Return (X, Y) of the center of cell containing provided text 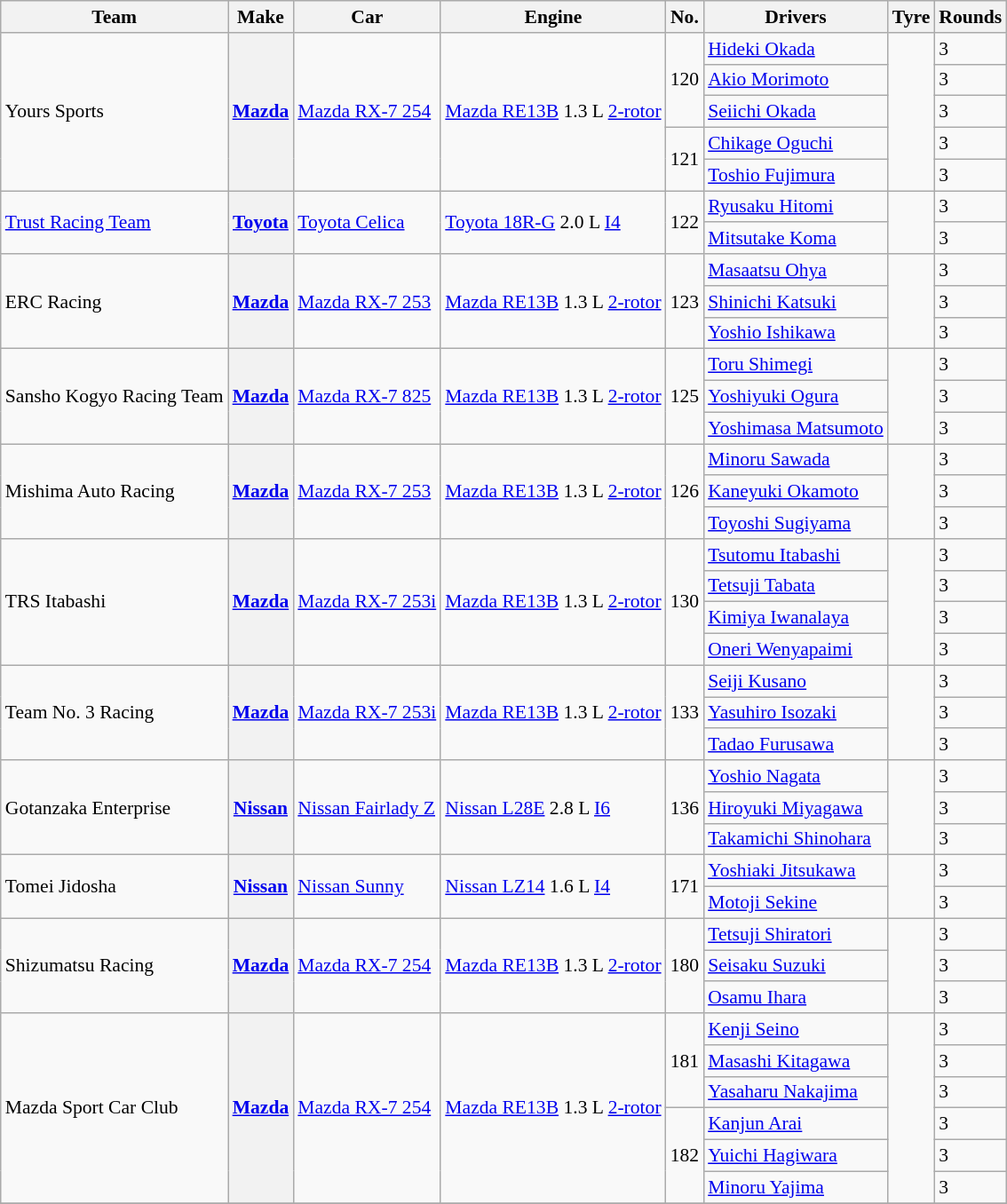
182 (686, 1156)
Mishima Auto Racing (115, 492)
Ryusaku Hitomi (796, 207)
Toyoshi Sugiyama (796, 523)
Takamichi Shinohara (796, 839)
Drivers (796, 17)
Trust Racing Team (115, 222)
125 (686, 396)
Hideki Okada (796, 49)
Yasaharu Nakajima (796, 1092)
Toyota Celica (367, 222)
Hiroyuki Miyagawa (796, 808)
Yoshio Nagata (796, 776)
123 (686, 302)
Kaneyuki Okamoto (796, 492)
Shizumatsu Racing (115, 966)
Kanjun Arai (796, 1124)
Toyota 18R-G 2.0 L I4 (552, 222)
Team No. 3 Racing (115, 712)
No. (686, 17)
136 (686, 808)
Minoru Yajima (796, 1187)
Car (367, 17)
180 (686, 966)
Yoshio Ishikawa (796, 333)
Yoshiaki Jitsukawa (796, 871)
Engine (552, 17)
Tomei Jidosha (115, 886)
Mazda Sport Car Club (115, 1108)
130 (686, 602)
Toshio Fujimura (796, 175)
133 (686, 712)
Seisaku Suzuki (796, 966)
ERC Racing (115, 302)
121 (686, 160)
Toru Shimegi (796, 365)
Yoshimasa Matsumoto (796, 428)
Nissan L28E 2.8 L I6 (552, 808)
Tsutomu Itabashi (796, 555)
126 (686, 492)
TRS Itabashi (115, 602)
Toyota (261, 222)
Nissan Sunny (367, 886)
Mitsutake Koma (796, 239)
Tetsuji Shiratori (796, 934)
Yasuhiro Isozaki (796, 713)
122 (686, 222)
Rounds (970, 17)
181 (686, 1060)
Motoji Sekine (796, 903)
Nissan Fairlady Z (367, 808)
Akio Morimoto (796, 80)
171 (686, 886)
Chikage Oguchi (796, 144)
Tyre (911, 17)
Nissan LZ14 1.6 L I4 (552, 886)
Kenji Seino (796, 1029)
Seiichi Okada (796, 112)
Kimiya Iwanalaya (796, 618)
Tetsuji Tabata (796, 586)
Oneri Wenyapaimi (796, 650)
Minoru Sawada (796, 460)
Masaatsu Ohya (796, 270)
Sansho Kogyo Racing Team (115, 396)
Make (261, 17)
Team (115, 17)
Gotanzaka Enterprise (115, 808)
Mazda RX-7 825 (367, 396)
Shinichi Katsuki (796, 302)
Yours Sports (115, 112)
Yuichi Hagiwara (796, 1156)
Seiji Kusano (796, 681)
Yoshiyuki Ogura (796, 397)
Masashi Kitagawa (796, 1061)
120 (686, 80)
Tadao Furusawa (796, 745)
Osamu Ihara (796, 998)
